Provide the (x, y) coordinate of the cell's center where the given text is located.  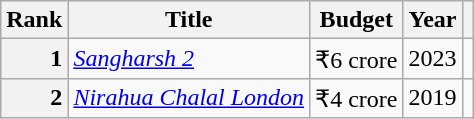
Budget (356, 20)
1 (34, 59)
Rank (34, 20)
Year (432, 20)
₹4 crore (356, 98)
2023 (432, 59)
₹6 crore (356, 59)
2019 (432, 98)
Nirahua Chalal London (189, 98)
Sangharsh 2 (189, 59)
2 (34, 98)
Title (189, 20)
